Output the (X, Y) coordinate of the center of the cell containing the given text.  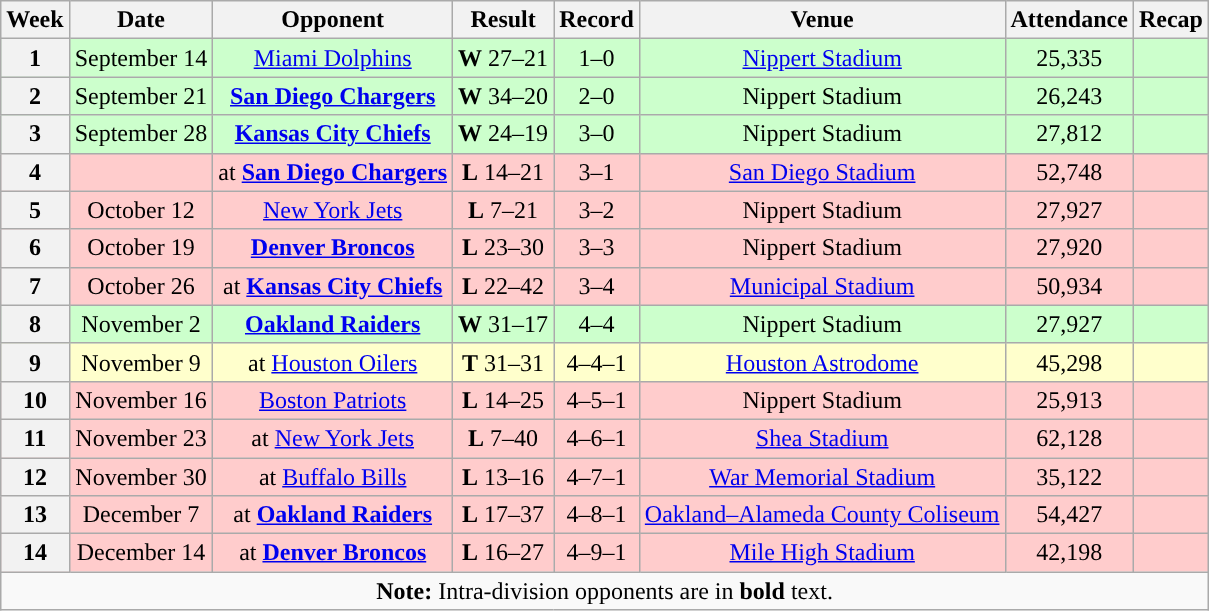
Result (504, 20)
42,198 (1069, 553)
Record (597, 20)
at Houston Oilers (333, 362)
3–1 (597, 172)
3–0 (597, 134)
W 24–19 (504, 134)
October 12 (141, 210)
November 16 (141, 400)
at San Diego Chargers (333, 172)
New York Jets (333, 210)
at Buffalo Bills (333, 477)
September 21 (141, 96)
4–7–1 (597, 477)
54,427 (1069, 515)
L 16–27 (504, 553)
35,122 (1069, 477)
6 (35, 248)
26,243 (1069, 96)
2 (35, 96)
5 (35, 210)
2–0 (597, 96)
27,920 (1069, 248)
W 31–17 (504, 324)
T 31–31 (504, 362)
at New York Jets (333, 438)
9 (35, 362)
Recap (1170, 20)
25,913 (1069, 400)
4–8–1 (597, 515)
50,934 (1069, 286)
Kansas City Chiefs (333, 134)
25,335 (1069, 58)
Mile High Stadium (822, 553)
1–0 (597, 58)
October 26 (141, 286)
L 7–21 (504, 210)
3–2 (597, 210)
Municipal Stadium (822, 286)
at Kansas City Chiefs (333, 286)
L 17–37 (504, 515)
Opponent (333, 20)
52,748 (1069, 172)
September 14 (141, 58)
4–5–1 (597, 400)
Shea Stadium (822, 438)
at Oakland Raiders (333, 515)
December 7 (141, 515)
L 13–16 (504, 477)
L 14–25 (504, 400)
Oakland Raiders (333, 324)
Week (35, 20)
4–6–1 (597, 438)
Venue (822, 20)
13 (35, 515)
4–9–1 (597, 553)
San Diego Chargers (333, 96)
11 (35, 438)
November 30 (141, 477)
L 14–21 (504, 172)
8 (35, 324)
4–4–1 (597, 362)
December 14 (141, 553)
62,128 (1069, 438)
27,812 (1069, 134)
3 (35, 134)
November 2 (141, 324)
War Memorial Stadium (822, 477)
L 22–42 (504, 286)
Attendance (1069, 20)
L 7–40 (504, 438)
Date (141, 20)
3–3 (597, 248)
at Denver Broncos (333, 553)
Houston Astrodome (822, 362)
4–4 (597, 324)
Boston Patriots (333, 400)
September 28 (141, 134)
4 (35, 172)
November 9 (141, 362)
Note: Intra-division opponents are in bold text. (605, 591)
Miami Dolphins (333, 58)
W 27–21 (504, 58)
45,298 (1069, 362)
October 19 (141, 248)
Oakland–Alameda County Coliseum (822, 515)
14 (35, 553)
Denver Broncos (333, 248)
3–4 (597, 286)
San Diego Stadium (822, 172)
7 (35, 286)
November 23 (141, 438)
L 23–30 (504, 248)
W 34–20 (504, 96)
1 (35, 58)
10 (35, 400)
12 (35, 477)
